Return (X, Y) of the center of cell containing provided text 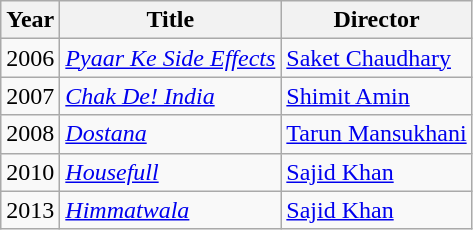
Dostana (170, 134)
Pyaar Ke Side Effects (170, 58)
2006 (30, 58)
2008 (30, 134)
2013 (30, 210)
Tarun Mansukhani (376, 134)
Saket Chaudhary (376, 58)
Year (30, 20)
Director (376, 20)
Himmatwala (170, 210)
Title (170, 20)
Housefull (170, 172)
Shimit Amin (376, 96)
Chak De! India (170, 96)
2007 (30, 96)
2010 (30, 172)
